Identify which cell holds the provided text, then report its (X, Y) central coordinate. 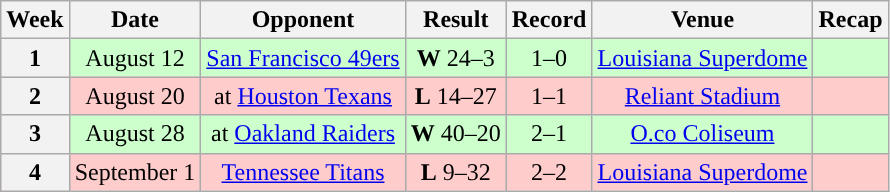
2–2 (549, 172)
4 (35, 172)
August 12 (135, 58)
O.co Coliseum (702, 134)
1 (35, 58)
Record (549, 20)
at Houston Texans (303, 96)
W 40–20 (456, 134)
September 1 (135, 172)
Tennessee Titans (303, 172)
Result (456, 20)
Date (135, 20)
2–1 (549, 134)
San Francisco 49ers (303, 58)
Opponent (303, 20)
Week (35, 20)
Recap (850, 20)
Venue (702, 20)
August 20 (135, 96)
1–1 (549, 96)
L 14–27 (456, 96)
L 9–32 (456, 172)
August 28 (135, 134)
W 24–3 (456, 58)
3 (35, 134)
Reliant Stadium (702, 96)
at Oakland Raiders (303, 134)
1–0 (549, 58)
2 (35, 96)
